Find where the given text appears and provide that cell's center as (x, y) coordinate. 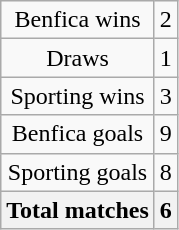
2 (166, 20)
Benfica wins (78, 20)
Total matches (78, 210)
1 (166, 58)
6 (166, 210)
3 (166, 96)
Sporting goals (78, 172)
8 (166, 172)
Draws (78, 58)
9 (166, 134)
Benfica goals (78, 134)
Sporting wins (78, 96)
